Locate the cell with the specified text and output its (x, y) center coordinate. 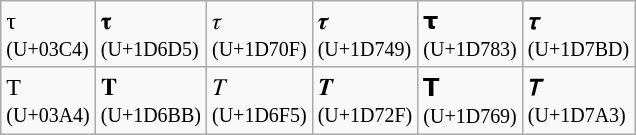
𝛵(U+1D6F5) (259, 100)
𝜏(U+1D70F) (259, 34)
τ(U+03C4) (48, 34)
𝞽(U+1D7BD) (578, 34)
𝝉(U+1D749) (365, 34)
𝜯(U+1D72F) (365, 100)
𝚻(U+1D6BB) (150, 100)
𝝩(U+1D769) (470, 100)
𝞃(U+1D783) (470, 34)
𝞣(U+1D7A3) (578, 100)
𝛕(U+1D6D5) (150, 34)
Τ(U+03A4) (48, 100)
